From the cell containing the given text, extract its center point as [X, Y] coordinate. 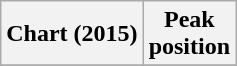
Chart (2015) [72, 34]
Peakposition [189, 34]
